Scan for the cell matching the given text and deliver its (X, Y) coordinate at center. 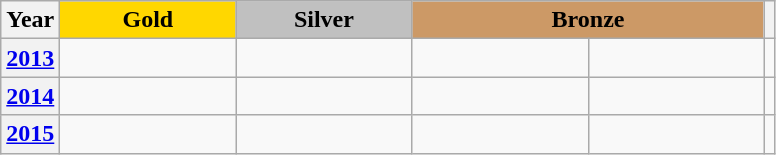
2013 (30, 58)
Bronze (588, 20)
Gold (148, 20)
2015 (30, 134)
Year (30, 20)
Silver (324, 20)
2014 (30, 96)
